Identify which cell holds the provided text, then report its (x, y) central coordinate. 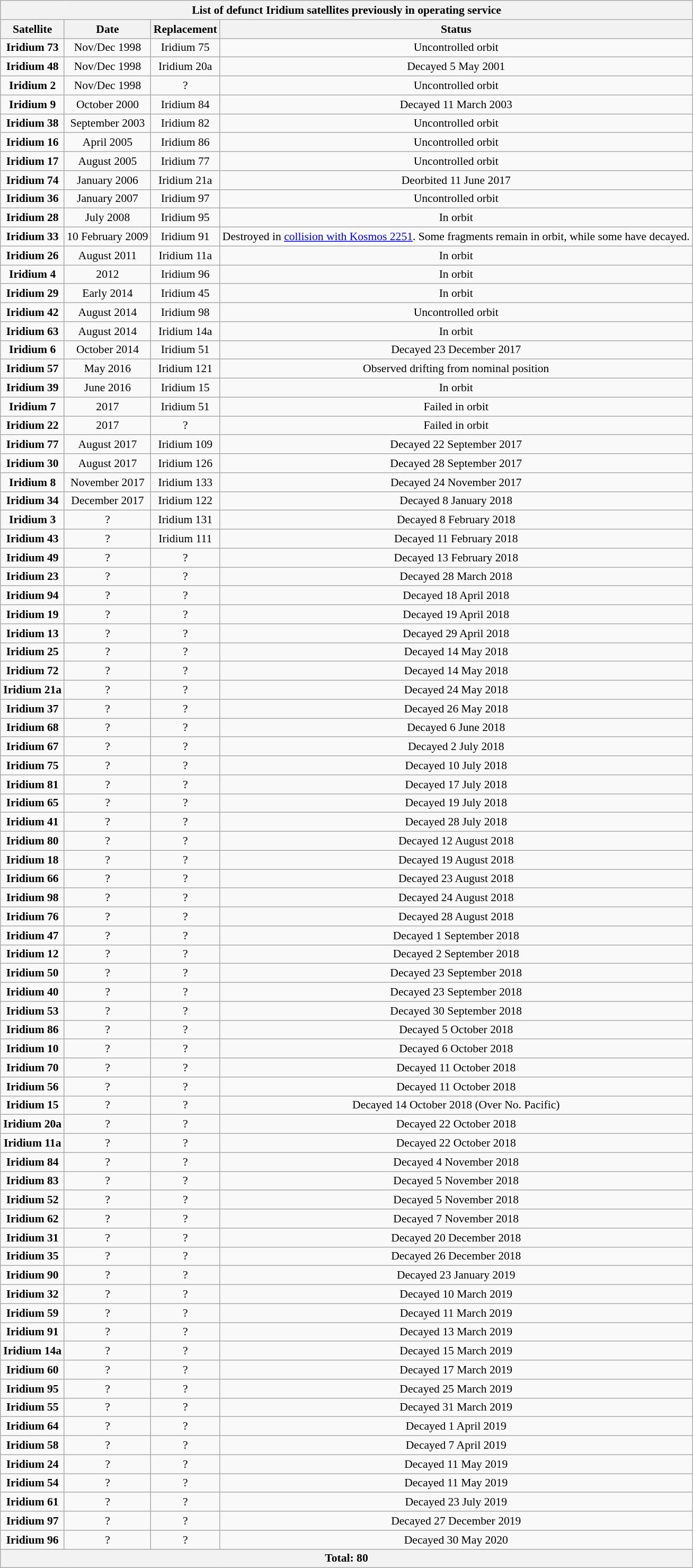
Iridium 52 (32, 1200)
Decayed 6 June 2018 (456, 727)
Iridium 42 (32, 312)
October 2000 (108, 104)
Iridium 39 (32, 387)
Iridium 83 (32, 1181)
Iridium 47 (32, 935)
Decayed 23 August 2018 (456, 879)
Decayed 26 May 2018 (456, 709)
Iridium 17 (32, 161)
Decayed 8 January 2018 (456, 501)
Decayed 19 April 2018 (456, 614)
Early 2014 (108, 293)
Iridium 54 (32, 1483)
Iridium 10 (32, 1049)
Iridium 33 (32, 236)
Iridium 18 (32, 860)
Replacement (185, 29)
Iridium 45 (185, 293)
Iridium 22 (32, 425)
Decayed 13 February 2018 (456, 558)
Decayed 24 May 2018 (456, 690)
Iridium 48 (32, 67)
June 2016 (108, 387)
Deorbited 11 June 2017 (456, 180)
Decayed 23 January 2019 (456, 1275)
Decayed 27 December 2019 (456, 1521)
Iridium 57 (32, 369)
Iridium 63 (32, 331)
Decayed 5 October 2018 (456, 1029)
Status (456, 29)
Decayed 10 July 2018 (456, 765)
Decayed 28 August 2018 (456, 917)
Iridium 64 (32, 1426)
Iridium 12 (32, 954)
Iridium 109 (185, 444)
Iridium 23 (32, 577)
Iridium 8 (32, 482)
Decayed 28 September 2017 (456, 463)
Decayed 11 March 2019 (456, 1313)
10 February 2009 (108, 236)
Total: 80 (346, 1558)
Destroyed in collision with Kosmos 2251. Some fragments remain in orbit, while some have decayed. (456, 236)
Decayed 6 October 2018 (456, 1049)
Iridium 80 (32, 841)
Iridium 62 (32, 1219)
Iridium 74 (32, 180)
Decayed 1 April 2019 (456, 1426)
Decayed 19 July 2018 (456, 803)
Decayed 17 March 2019 (456, 1370)
August 2005 (108, 161)
Decayed 7 April 2019 (456, 1445)
Iridium 58 (32, 1445)
Iridium 90 (32, 1275)
Iridium 16 (32, 142)
Iridium 70 (32, 1068)
Iridium 40 (32, 992)
Iridium 36 (32, 199)
Decayed 8 February 2018 (456, 520)
Iridium 32 (32, 1294)
List of defunct Iridium satellites previously in operating service (346, 10)
Decayed 25 March 2019 (456, 1388)
Decayed 14 October 2018 (Over No. Pacific) (456, 1105)
Decayed 2 September 2018 (456, 954)
Iridium 111 (185, 539)
January 2006 (108, 180)
Iridium 38 (32, 123)
Iridium 2 (32, 85)
Iridium 60 (32, 1370)
Iridium 67 (32, 746)
Decayed 2 July 2018 (456, 746)
Decayed 11 February 2018 (456, 539)
Decayed 10 March 2019 (456, 1294)
Iridium 133 (185, 482)
Decayed 15 March 2019 (456, 1351)
Iridium 72 (32, 671)
Decayed 28 July 2018 (456, 822)
Decayed 1 September 2018 (456, 935)
Iridium 37 (32, 709)
Decayed 23 December 2017 (456, 350)
Iridium 94 (32, 595)
Iridium 26 (32, 256)
Iridium 53 (32, 1011)
Iridium 29 (32, 293)
Decayed 23 July 2019 (456, 1502)
Iridium 81 (32, 784)
Iridium 6 (32, 350)
Satellite (32, 29)
Iridium 30 (32, 463)
Iridium 41 (32, 822)
Iridium 131 (185, 520)
July 2008 (108, 218)
Iridium 9 (32, 104)
Decayed 26 December 2018 (456, 1256)
November 2017 (108, 482)
Iridium 73 (32, 48)
Decayed 28 March 2018 (456, 577)
Decayed 24 August 2018 (456, 897)
Iridium 50 (32, 973)
Observed drifting from nominal position (456, 369)
May 2016 (108, 369)
Iridium 13 (32, 633)
Decayed 5 May 2001 (456, 67)
Decayed 24 November 2017 (456, 482)
Iridium 25 (32, 652)
Iridium 49 (32, 558)
Decayed 12 August 2018 (456, 841)
Iridium 34 (32, 501)
August 2011 (108, 256)
October 2014 (108, 350)
Iridium 59 (32, 1313)
Decayed 17 July 2018 (456, 784)
Decayed 22 September 2017 (456, 444)
Iridium 7 (32, 407)
Decayed 30 September 2018 (456, 1011)
Iridium 122 (185, 501)
Decayed 7 November 2018 (456, 1219)
Iridium 65 (32, 803)
Decayed 13 March 2019 (456, 1332)
January 2007 (108, 199)
Iridium 3 (32, 520)
Iridium 35 (32, 1256)
Iridium 43 (32, 539)
Decayed 11 March 2003 (456, 104)
Iridium 82 (185, 123)
Iridium 28 (32, 218)
April 2005 (108, 142)
Iridium 126 (185, 463)
Iridium 61 (32, 1502)
Decayed 29 April 2018 (456, 633)
Iridium 66 (32, 879)
Iridium 121 (185, 369)
December 2017 (108, 501)
Date (108, 29)
Iridium 68 (32, 727)
Iridium 56 (32, 1086)
2012 (108, 275)
Iridium 55 (32, 1407)
Iridium 24 (32, 1464)
Iridium 76 (32, 917)
Decayed 31 March 2019 (456, 1407)
Decayed 19 August 2018 (456, 860)
Iridium 19 (32, 614)
September 2003 (108, 123)
Decayed 20 December 2018 (456, 1237)
Decayed 30 May 2020 (456, 1539)
Iridium 31 (32, 1237)
Decayed 4 November 2018 (456, 1162)
Decayed 18 April 2018 (456, 595)
Iridium 4 (32, 275)
